For the text-containing cell, return its midpoint in (x, y) coordinate format. 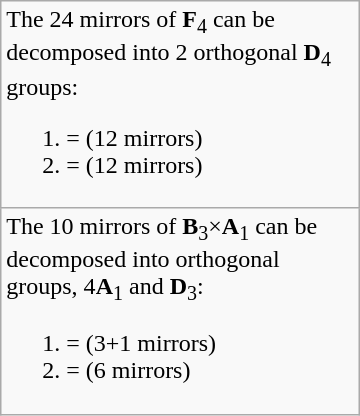
The 10 mirrors of B3×A1 can be decomposed into orthogonal groups, 4A1 and D3: = (3+1 mirrors) = (6 mirrors) (180, 310)
The 24 mirrors of F4 can be decomposed into 2 orthogonal D4 groups: = (12 mirrors) = (12 mirrors) (180, 104)
